Extract the [x, y] coordinate from the center of the cell holding the provided text.  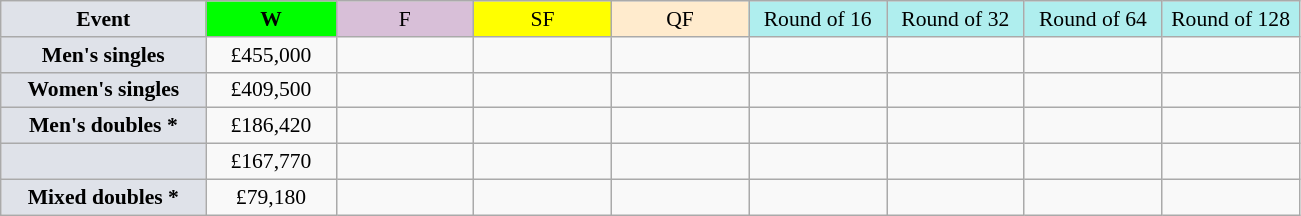
W [271, 19]
£167,770 [271, 162]
Mixed doubles * [104, 197]
Round of 128 [1231, 19]
£409,500 [271, 90]
£79,180 [271, 197]
Round of 32 [955, 19]
£186,420 [271, 126]
Round of 16 [818, 19]
Women's singles [104, 90]
£455,000 [271, 55]
SF [543, 19]
Men's singles [104, 55]
Round of 64 [1093, 19]
Men's doubles * [104, 126]
F [405, 19]
QF [680, 19]
Event [104, 19]
